Detect which cell encompasses the target text, then output its [X, Y] center coordinate. 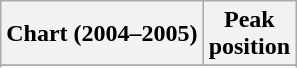
Chart (2004–2005) [102, 34]
Peak position [249, 34]
